From the cell containing the given text, extract its center point as (x, y) coordinate. 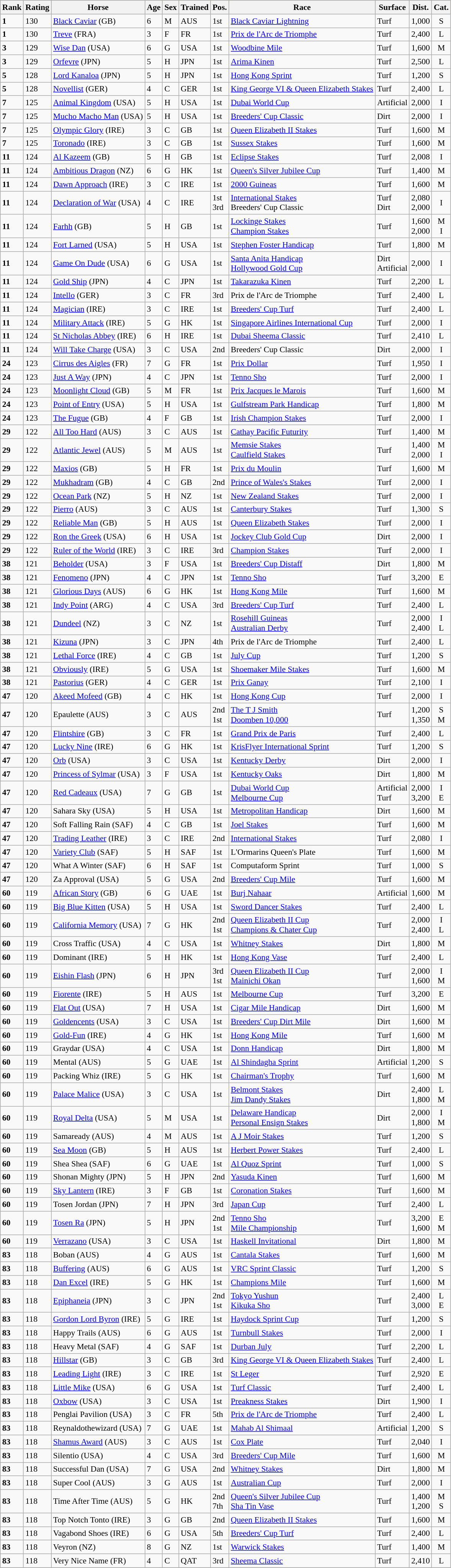
DirtArtificial (392, 263)
Will Take Charge (USA) (98, 350)
Donn Handicap (302, 1049)
Beholder (USA) (98, 564)
Herbert Power Stakes (302, 1150)
L'Ormarins Queen's Plate (302, 852)
Hong Kong Sprint (302, 75)
Moonlight Cloud (GB) (98, 391)
Wise Dan (USA) (98, 48)
TurfDirt (392, 203)
Mental (AUS) (98, 1062)
A J Moir Stakes (302, 1137)
2,040 (420, 1442)
Dundeel (NZ) (98, 623)
Ambitious Dragon (NZ) (98, 171)
Dist. (420, 7)
Sky Lantern (IRE) (98, 1191)
Little Mike (USA) (98, 1387)
Ron the Greek (USA) (98, 537)
Dubai World CupMelbourne Cup (302, 792)
Joel Stakes (302, 825)
Hong Kong Vase (302, 957)
4th (220, 642)
Tosen Jordan (JPN) (98, 1205)
Al Shindagha Sprint (302, 1062)
Heavy Metal (SAF) (98, 1347)
Mahab Al Shimaal (302, 1428)
Gold-Fun (IRE) (98, 1035)
Queen Elizabeth II CupChampions & Chater Cup (302, 925)
Lethal Force (IRE) (98, 656)
Leading Light (IRE) (98, 1374)
Santa Anita HandicapHollywood Gold Cup (302, 263)
Indy Point (ARG) (98, 605)
What A Winter (SAF) (98, 866)
Successful Dan (USA) (98, 1469)
Red Cadeaux (USA) (98, 792)
Haydock Sprint Cup (302, 1319)
Black Caviar (GB) (98, 21)
Rank (12, 7)
LE (441, 1301)
Kentucky Derby (302, 761)
St Nicholas Abbey (IRE) (98, 336)
Hong Kong Cup (302, 696)
Shoemaker Mile Stakes (302, 669)
Akeed Mofeed (GB) (98, 696)
Cross Traffic (USA) (98, 944)
Pierro (AUS) (98, 509)
Metropolitan Handicap (302, 811)
Cat. (441, 7)
IE (441, 792)
Coronation Stakes (302, 1191)
2,0802,000 (420, 203)
Cirrus des Aigles (FR) (98, 364)
Japan Cup (302, 1205)
Hillstar (GB) (98, 1360)
2,920 (420, 1374)
Dawn Approach (IRE) (98, 184)
2,008 (420, 157)
The T J SmithDoomben 10,000 (302, 715)
Dominant (IRE) (98, 957)
The Fugue (GB) (98, 418)
Gulfstream Park Handicap (302, 405)
Fenomeno (JPN) (98, 578)
Maxios (GB) (98, 469)
Prince of Wales's Stakes (302, 482)
Memsie StakesCaulfield Stakes (302, 450)
Buffering (AUS) (98, 1269)
Woodbine Mile (302, 48)
Durban July (302, 1347)
Delaware HandicapPersonal Ensign Stakes (302, 1117)
Reynaldothewizard (USA) (98, 1428)
Lucky Nine (IRE) (98, 747)
2,0003,200 (420, 792)
Sex (171, 7)
Goldencents (USA) (98, 1021)
Pastorius (GER) (98, 683)
1st3rd (220, 203)
Haskell Invitational (302, 1241)
EM (441, 1223)
Graydar (USA) (98, 1049)
Silentio (USA) (98, 1456)
Cigar Mile Handicap (302, 1008)
Cathay Pacific Futurity (302, 432)
1,4002,000 (420, 450)
Shamus Award (AUS) (98, 1442)
Queen Elizabeth II CupMainichi Okan (302, 976)
Shonan Mighty (JPN) (98, 1177)
Declaration of War (USA) (98, 203)
2000 Guineas (302, 184)
Prix du Moulin (302, 469)
Age (154, 7)
Mukhadram (GB) (98, 482)
KrisFlyer International Sprint (302, 747)
Intello (GER) (98, 296)
Penglai Pavilion (USA) (98, 1415)
Atlantic Jewel (AUS) (98, 450)
Cox Plate (302, 1442)
Palace Malice (USA) (98, 1095)
Dubai Sheema Classic (302, 336)
Sword Dancer Stakes (302, 907)
International Stakes (302, 839)
Gold Ship (JPN) (98, 282)
Lockinge StakesChampion Stakes (302, 226)
Veyron (NZ) (98, 1547)
Tosen Ra (JPN) (98, 1223)
2,080 (420, 839)
Rosehill GuineasAustralian Derby (302, 623)
Melbourne Cup (302, 994)
July Cup (302, 656)
Time After Time (AUS) (98, 1501)
Mucho Macho Man (USA) (98, 116)
SM (441, 715)
Queen Elizabeth Stakes (302, 523)
Race (302, 7)
Toronado (IRE) (98, 143)
2,100 (420, 683)
Fiorente (IRE) (98, 994)
New Zealand Stakes (302, 496)
Singapore Airlines International Cup (302, 323)
Al Quoz Sprint (302, 1164)
Computaform Sprint (302, 866)
Kizuna (JPN) (98, 642)
International StakesBreeders' Cup Classic (302, 203)
2,4001,800 (420, 1095)
Boban (AUS) (98, 1255)
Burj Nahaar (302, 893)
Very Nice Name (FR) (98, 1561)
Top Notch Tonto (IRE) (98, 1520)
Epaulette (AUS) (98, 715)
Soft Falling Rain (SAF) (98, 825)
Breeders' Cup Dirt Mile (302, 1021)
Grand Prix de Paris (302, 734)
Prix Jacques le Marois (302, 391)
Farhh (GB) (98, 226)
8 (154, 1547)
Shea Shea (SAF) (98, 1164)
LM (441, 1095)
Reliable Man (GB) (98, 523)
Tokyo YushunKikuka Sho (302, 1301)
St Leger (302, 1374)
Packing Whiz (IRE) (98, 1076)
Happy Trails (AUS) (98, 1333)
Flintshire (GB) (98, 734)
African Story (GB) (98, 893)
1,950 (420, 364)
VRC Sprint Classic (302, 1269)
Warwick Stakes (302, 1547)
Jockey Club Gold Cup (302, 537)
Takarazuka Kinen (302, 282)
Verrazano (USA) (98, 1241)
Olympic Glory (IRE) (98, 130)
Obviously (IRE) (98, 669)
Just A Way (JPN) (98, 377)
Ruler of the World (IRE) (98, 550)
Eishin Flash (JPN) (98, 976)
Turnbull Stakes (302, 1333)
1,2001,350 (420, 715)
Kentucky Oaks (302, 774)
2nd7th (220, 1501)
2,0001,800 (420, 1117)
Yasuda Kinen (302, 1177)
Vagabond Shoes (IRE) (98, 1534)
Orfevre (JPN) (98, 62)
2,4003,000 (420, 1301)
Cantala Stakes (302, 1255)
Lord Kanaloa (JPN) (98, 75)
Super Cool (AUS) (98, 1483)
1,6002,000 (420, 226)
ArtificialTurf (392, 792)
Epiphaneia (JPN) (98, 1301)
Irish Champion Stakes (302, 418)
1,900 (420, 1401)
Turf Classic (302, 1387)
Gordon Lord Byron (IRE) (98, 1319)
Champions Mile (302, 1282)
Novellist (GER) (98, 89)
Royal Delta (USA) (98, 1117)
1,300 (420, 509)
Samaready (AUS) (98, 1137)
Ocean Park (NZ) (98, 496)
Flat Out (USA) (98, 1008)
All Too Hard (AUS) (98, 432)
Arima Kinen (302, 62)
Dubai World Cup (302, 103)
Point of Entry (USA) (98, 405)
Stephen Foster Handicap (302, 245)
California Memory (USA) (98, 925)
Military Attack (IRE) (98, 323)
Canterbury Stakes (302, 509)
Za Approval (USA) (98, 880)
Variety Club (SAF) (98, 852)
Big Blue Kitten (USA) (98, 907)
Game On Dude (USA) (98, 263)
Treve (FRA) (98, 34)
Princess of Sylmar (USA) (98, 774)
Sahara Sky (USA) (98, 811)
Belmont StakesJim Dandy Stakes (302, 1095)
Glorious Days (AUS) (98, 591)
Sussex Stakes (302, 143)
3,2001,600 (420, 1223)
Rating (37, 7)
1,4001,200 (420, 1501)
Champion Stakes (302, 550)
Breeders' Cup Distaff (302, 564)
Sheema Classic (302, 1561)
Pos. (220, 7)
Queen's Silver Jubilee Cup (302, 171)
Trained (194, 7)
Animal Kingdom (USA) (98, 103)
Tenno ShoMile Championship (302, 1223)
2,0001,600 (420, 976)
Preakness Stakes (302, 1401)
2,500 (420, 62)
3rd1st (220, 976)
Trading Leather (IRE) (98, 839)
QAT (194, 1561)
Queen's Silver Jubilee CupSha Tin Vase (302, 1501)
Eclipse Stakes (302, 157)
Orb (USA) (98, 761)
MS (441, 1501)
Chairman's Trophy (302, 1076)
Black Caviar Lightning (302, 21)
Prix Ganay (302, 683)
Magician (IRE) (98, 309)
Dan Excel (IRE) (98, 1282)
Oxbow (USA) (98, 1401)
Surface (392, 7)
Australian Cup (302, 1483)
Fort Larned (USA) (98, 245)
Prix Dollar (302, 364)
Sea Moon (GB) (98, 1150)
Horse (98, 7)
Al Kazeem (GB) (98, 157)
